Identify which cell holds the provided text, then report its [X, Y] central coordinate. 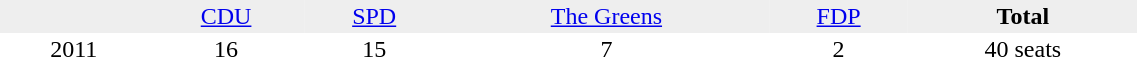
The Greens [607, 16]
SPD [374, 16]
CDU [226, 16]
FDP [838, 16]
